Search for the cell housing the specified text and yield its [X, Y] center coordinate. 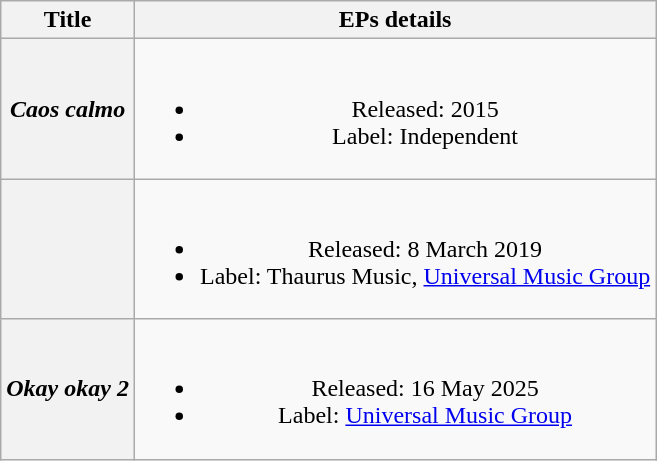
Released: 2015Label: Independent [394, 109]
Okay okay 2 [68, 389]
Title [68, 20]
Released: 8 March 2019Label: Thaurus Music, Universal Music Group [394, 249]
EPs details [394, 20]
Released: 16 May 2025Label: Universal Music Group [394, 389]
Caos calmo [68, 109]
